Output the (x, y) coordinate of the center of the cell containing the given text.  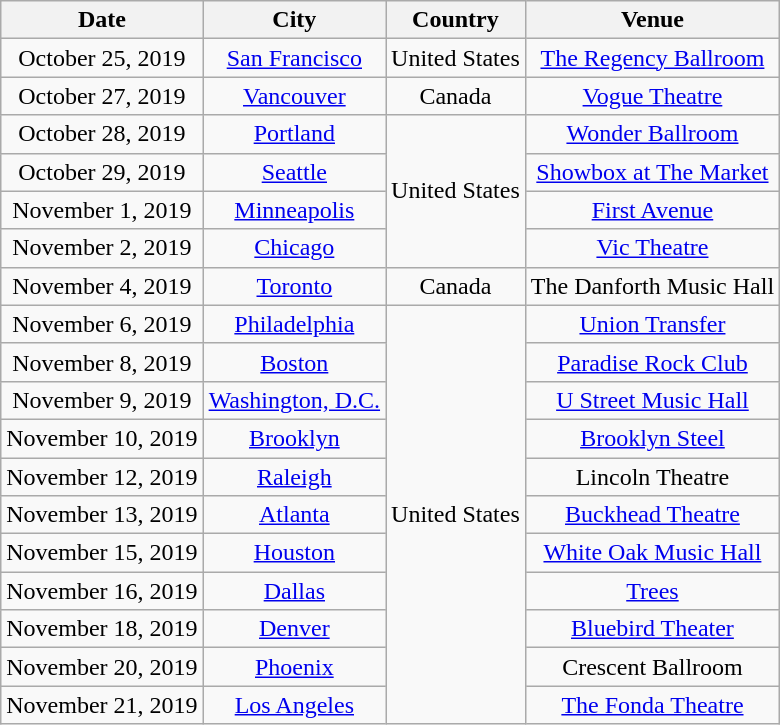
Paradise Rock Club (652, 362)
Washington, D.C. (294, 400)
November 10, 2019 (102, 438)
Vogue Theatre (652, 96)
November 6, 2019 (102, 324)
Country (456, 20)
October 25, 2019 (102, 58)
Buckhead Theatre (652, 515)
November 21, 2019 (102, 705)
Boston (294, 362)
Atlanta (294, 515)
U Street Music Hall (652, 400)
November 12, 2019 (102, 477)
The Fonda Theatre (652, 705)
October 28, 2019 (102, 134)
Wonder Ballroom (652, 134)
November 15, 2019 (102, 553)
October 29, 2019 (102, 172)
Chicago (294, 248)
Vancouver (294, 96)
Toronto (294, 286)
November 18, 2019 (102, 629)
Showbox at The Market (652, 172)
November 2, 2019 (102, 248)
November 8, 2019 (102, 362)
November 13, 2019 (102, 515)
November 16, 2019 (102, 591)
November 9, 2019 (102, 400)
City (294, 20)
Trees (652, 591)
October 27, 2019 (102, 96)
Denver (294, 629)
November 4, 2019 (102, 286)
Philadelphia (294, 324)
Union Transfer (652, 324)
Phoenix (294, 667)
Date (102, 20)
Dallas (294, 591)
First Avenue (652, 210)
Bluebird Theater (652, 629)
Seattle (294, 172)
Brooklyn (294, 438)
Lincoln Theatre (652, 477)
Houston (294, 553)
Raleigh (294, 477)
November 20, 2019 (102, 667)
November 1, 2019 (102, 210)
Venue (652, 20)
San Francisco (294, 58)
Portland (294, 134)
Los Angeles (294, 705)
Brooklyn Steel (652, 438)
The Danforth Music Hall (652, 286)
Vic Theatre (652, 248)
Minneapolis (294, 210)
The Regency Ballroom (652, 58)
Crescent Ballroom (652, 667)
White Oak Music Hall (652, 553)
